Return [X, Y] of the center of cell containing provided text 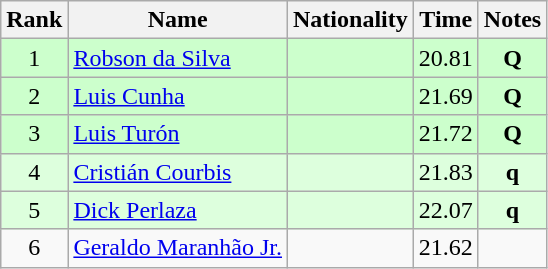
2 [34, 96]
Nationality [351, 20]
Luis Cunha [178, 96]
Name [178, 20]
Time [446, 20]
21.62 [446, 248]
Geraldo Maranhão Jr. [178, 248]
1 [34, 58]
20.81 [446, 58]
21.83 [446, 172]
Luis Turón [178, 134]
Notes [512, 20]
4 [34, 172]
Cristián Courbis [178, 172]
Rank [34, 20]
3 [34, 134]
6 [34, 248]
22.07 [446, 210]
5 [34, 210]
Robson da Silva [178, 58]
Dick Perlaza [178, 210]
21.69 [446, 96]
21.72 [446, 134]
